Return the [x, y] coordinate for the center point of the cell that contains the specified text.  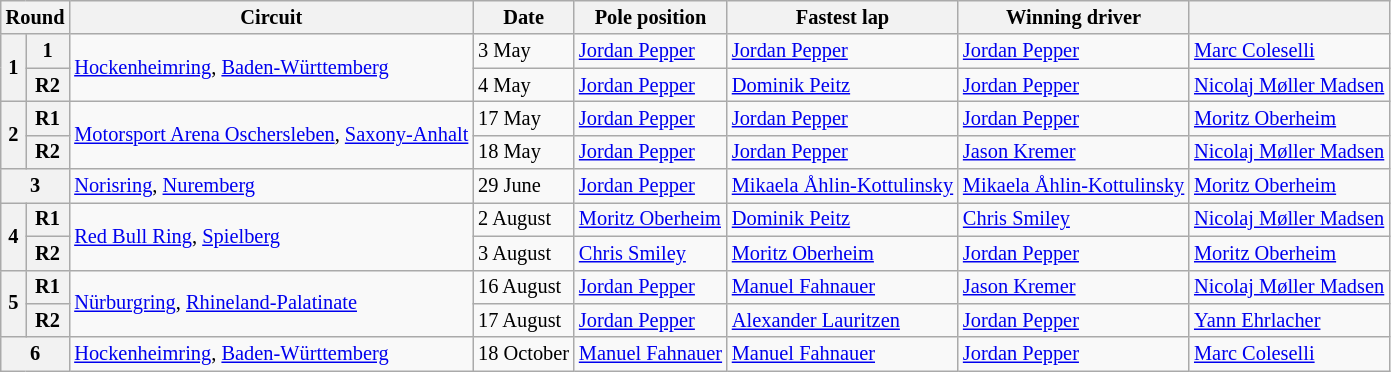
3 May [524, 51]
6 [36, 354]
18 October [524, 354]
Nürburgring, Rhineland-Palatinate [271, 304]
Fastest lap [842, 17]
2 August [524, 219]
Date [524, 17]
3 August [524, 253]
29 June [524, 186]
18 May [524, 152]
Winning driver [1074, 17]
Round [36, 17]
17 August [524, 320]
Motorsport Arena Oschersleben, Saxony-Anhalt [271, 134]
Pole position [650, 17]
Yann Ehrlacher [1289, 320]
3 [36, 186]
Red Bull Ring, Spielberg [271, 236]
Alexander Lauritzen [842, 320]
Circuit [271, 17]
Norisring, Nuremberg [271, 186]
4 [14, 236]
5 [14, 304]
2 [14, 134]
16 August [524, 287]
17 May [524, 118]
4 May [524, 85]
